Capture the cell that displays the provided text and extract its [x, y] central coordinate. 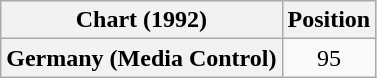
95 [329, 58]
Chart (1992) [142, 20]
Germany (Media Control) [142, 58]
Position [329, 20]
